Provide the (X, Y) coordinate of the cell's center where the given text is located.  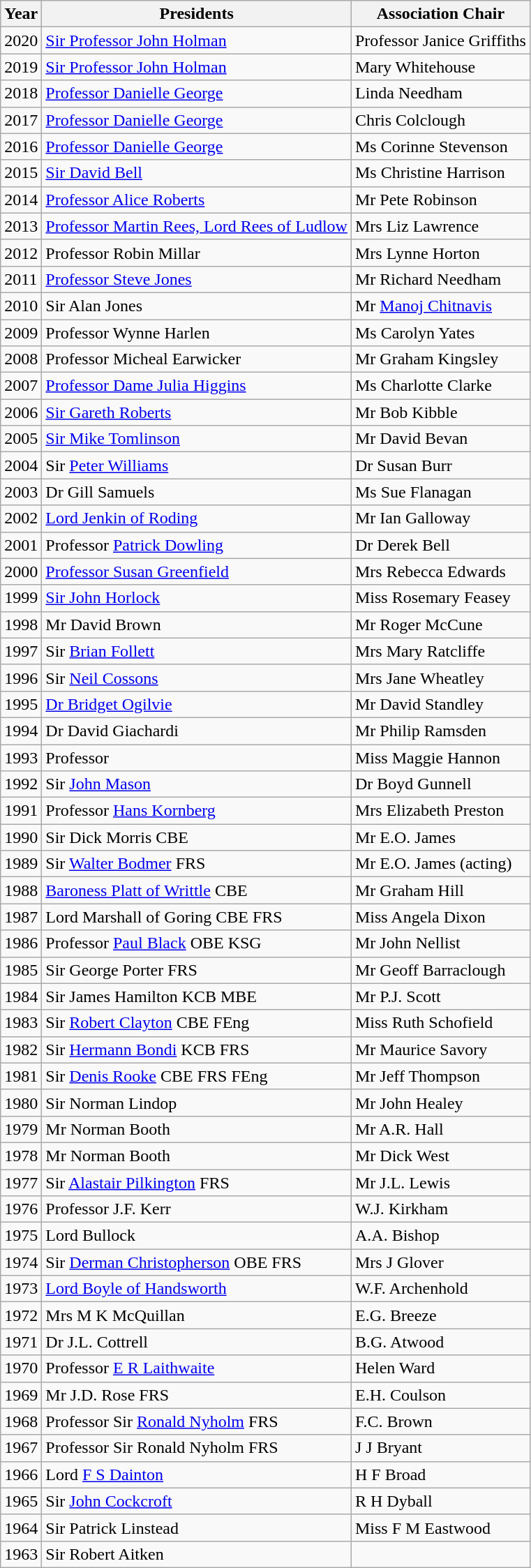
Mr P.J. Scott (440, 996)
2012 (21, 253)
2020 (21, 40)
1964 (21, 1528)
1968 (21, 1421)
A.A. Bishop (440, 1236)
W.F. Archenhold (440, 1289)
Miss Angela Dixon (440, 917)
Sir Robert Aitken (197, 1554)
Dr J.L. Cottrell (197, 1342)
Professor J.F. Kerr (197, 1209)
Sir Norman Lindop (197, 1103)
Professor (197, 757)
1992 (21, 784)
1977 (21, 1183)
Mr Roger McCune (440, 625)
Mrs Jane Wheatley (440, 678)
Dr Boyd Gunnell (440, 784)
2015 (21, 173)
Professor Janice Griffiths (440, 40)
Chris Colclough (440, 120)
Sir Derman Christopherson OBE FRS (197, 1262)
2001 (21, 545)
Lord Boyle of Handsworth (197, 1289)
1979 (21, 1129)
1981 (21, 1076)
Lord Jenkin of Roding (197, 518)
1993 (21, 757)
1983 (21, 1023)
2014 (21, 200)
W.J. Kirkham (440, 1209)
Sir Gareth Roberts (197, 412)
Mr Richard Needham (440, 279)
Professor Susan Greenfield (197, 572)
1985 (21, 970)
Sir Hermann Bondi KCB FRS (197, 1050)
Miss Ruth Schofield (440, 1023)
1988 (21, 890)
Miss Rosemary Feasey (440, 598)
Sir Robert Clayton CBE FEng (197, 1023)
Sir Neil Cossons (197, 678)
2006 (21, 412)
1997 (21, 651)
2009 (21, 333)
Sir Peter Williams (197, 465)
Mary Whitehouse (440, 67)
Mr Dick West (440, 1156)
Ms Sue Flanagan (440, 492)
1980 (21, 1103)
1994 (21, 731)
Professor Alice Roberts (197, 200)
Ms Corinne Stevenson (440, 147)
2008 (21, 359)
Professor Steve Jones (197, 279)
1971 (21, 1342)
2016 (21, 147)
Sir Denis Rooke CBE FRS FEng (197, 1076)
Dr Derek Bell (440, 545)
2000 (21, 572)
1986 (21, 943)
1991 (21, 811)
Sir Dick Morris CBE (197, 837)
Sir George Porter FRS (197, 970)
Professor Paul Black OBE KSG (197, 943)
E.G. Breeze (440, 1315)
Mr Bob Kibble (440, 412)
Miss Maggie Hannon (440, 757)
Mrs Rebecca Edwards (440, 572)
Mr Ian Galloway (440, 518)
Sir Alan Jones (197, 306)
H F Broad (440, 1474)
1967 (21, 1448)
Sir Mike Tomlinson (197, 439)
1982 (21, 1050)
1970 (21, 1368)
1996 (21, 678)
Sir James Hamilton KCB MBE (197, 996)
Miss F M Eastwood (440, 1528)
1973 (21, 1289)
2019 (21, 67)
1965 (21, 1501)
Lord F S Dainton (197, 1474)
Sir Walter Bodmer FRS (197, 864)
1999 (21, 598)
2010 (21, 306)
J J Bryant (440, 1448)
1975 (21, 1236)
Dr Gill Samuels (197, 492)
Sir John Cockcroft (197, 1501)
Mr A.R. Hall (440, 1129)
2007 (21, 386)
Professor Wynne Harlen (197, 333)
Professor Patrick Dowling (197, 545)
1976 (21, 1209)
1963 (21, 1554)
Mrs Lynne Horton (440, 253)
Mr Maurice Savory (440, 1050)
R H Dyball (440, 1501)
2017 (21, 120)
Professor Micheal Earwicker (197, 359)
2013 (21, 226)
E.H. Coulson (440, 1395)
Lord Marshall of Goring CBE FRS (197, 917)
2002 (21, 518)
Mr David Standley (440, 704)
Ms Carolyn Yates (440, 333)
F.C. Brown (440, 1421)
Mr David Bevan (440, 439)
Mr Manoj Chitnavis (440, 306)
Year (21, 14)
1978 (21, 1156)
Professor Robin Millar (197, 253)
Mr John Nellist (440, 943)
1984 (21, 996)
Helen Ward (440, 1368)
Baroness Platt of Writtle CBE (197, 890)
Mrs Elizabeth Preston (440, 811)
Mr Jeff Thompson (440, 1076)
1989 (21, 864)
Ms Christine Harrison (440, 173)
Mr J.D. Rose FRS (197, 1395)
Sir David Bell (197, 173)
Mr E.O. James (440, 837)
Mr Philip Ramsden (440, 731)
Ms Charlotte Clarke (440, 386)
1995 (21, 704)
1990 (21, 837)
2003 (21, 492)
Presidents (197, 14)
1987 (21, 917)
2018 (21, 94)
Mrs Mary Ratcliffe (440, 651)
B.G. Atwood (440, 1342)
Association Chair (440, 14)
1966 (21, 1474)
Mrs J Glover (440, 1262)
1998 (21, 625)
Dr Bridget Ogilvie (197, 704)
Mr E.O. James (acting) (440, 864)
Mrs M K McQuillan (197, 1315)
Professor Dame Julia Higgins (197, 386)
Mr J.L. Lewis (440, 1183)
1969 (21, 1395)
Professor E R Laithwaite (197, 1368)
1972 (21, 1315)
2004 (21, 465)
1974 (21, 1262)
Linda Needham (440, 94)
Sir John Horlock (197, 598)
Sir John Mason (197, 784)
Mr Graham Hill (440, 890)
Mr John Healey (440, 1103)
Dr David Giachardi (197, 731)
Mr David Brown (197, 625)
Mr Geoff Barraclough (440, 970)
Mrs Liz Lawrence (440, 226)
Mr Graham Kingsley (440, 359)
2005 (21, 439)
Sir Alastair Pilkington FRS (197, 1183)
Sir Patrick Linstead (197, 1528)
Lord Bullock (197, 1236)
Mr Pete Robinson (440, 200)
Sir Brian Follett (197, 651)
Professor Martin Rees, Lord Rees of Ludlow (197, 226)
Dr Susan Burr (440, 465)
Professor Hans Kornberg (197, 811)
2011 (21, 279)
